Capture the cell that displays the provided text and extract its (X, Y) central coordinate. 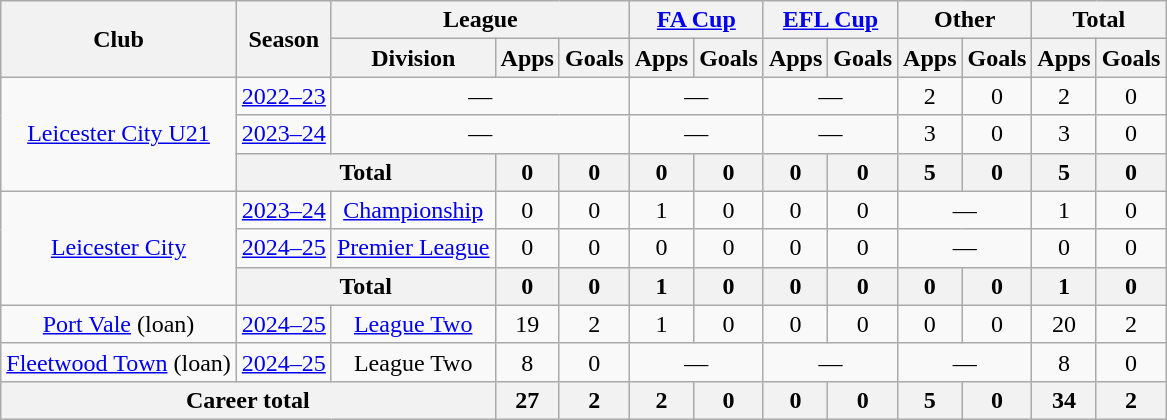
Fleetwood Town (loan) (119, 362)
Career total (248, 400)
Division (413, 58)
Season (284, 39)
EFL Cup (830, 20)
19 (527, 324)
FA Cup (696, 20)
Other (965, 20)
Club (119, 39)
League (480, 20)
20 (1064, 324)
Leicester City U21 (119, 134)
Leicester City (119, 248)
Port Vale (loan) (119, 324)
Premier League (413, 248)
Championship (413, 210)
2022–23 (284, 96)
27 (527, 400)
34 (1064, 400)
